Output the [x, y] coordinate of the center of the cell containing the given text.  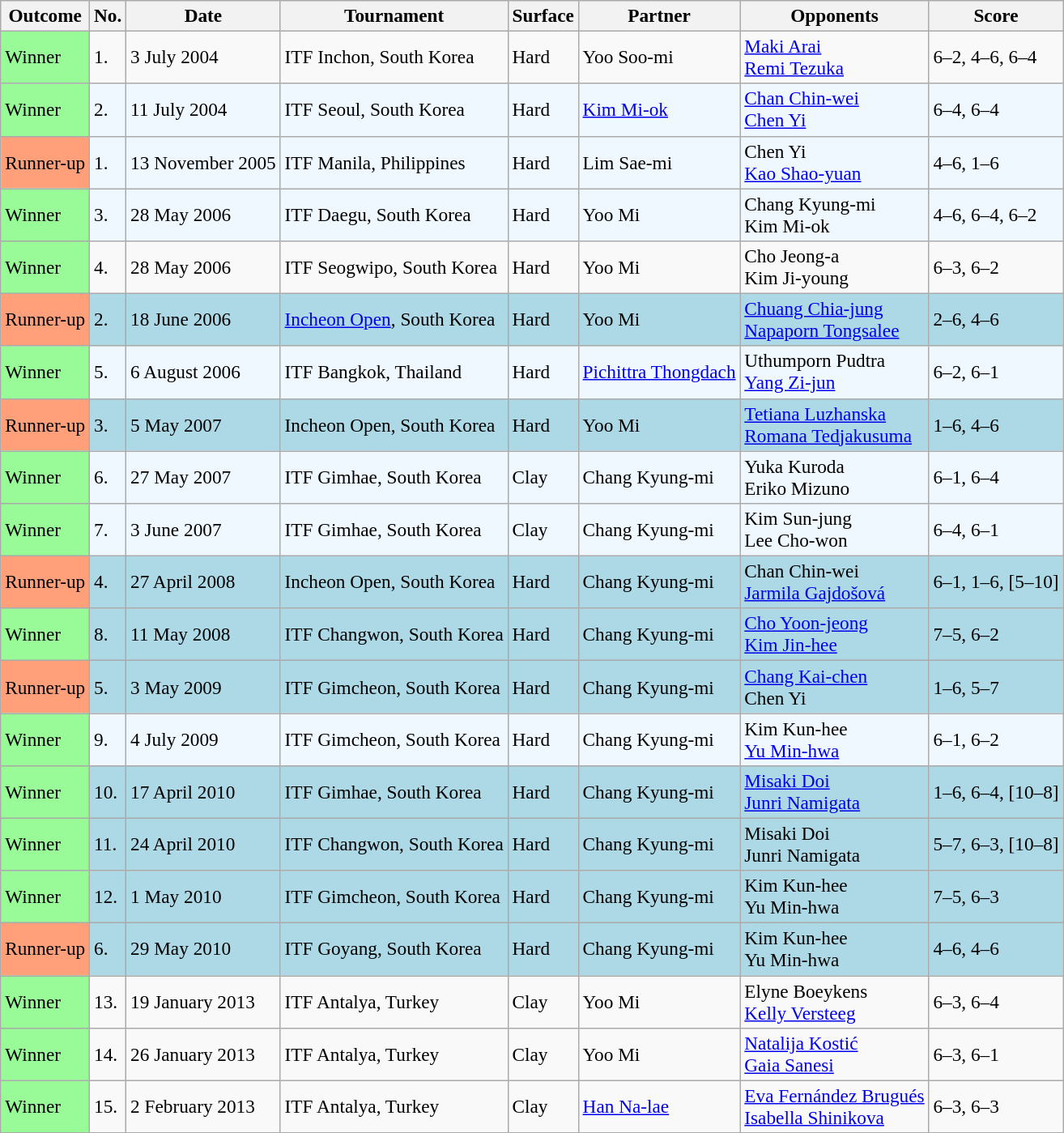
7. [109, 530]
Tournament [394, 15]
4–6, 1–6 [996, 162]
1–6, 4–6 [996, 424]
Cho Jeong-a Kim Ji-young [834, 267]
5–7, 6–3, [10–8] [996, 844]
Chan Chin-wei Jarmila Gajdošová [834, 581]
18 June 2006 [203, 319]
6–1, 6–4 [996, 476]
Opponents [834, 15]
6–3, 6–1 [996, 1054]
1–6, 5–7 [996, 687]
12. [109, 897]
Date [203, 15]
26 January 2013 [203, 1054]
Elyne Boeykens Kelly Versteeg [834, 1001]
ITF Daegu, South Korea [394, 214]
13 November 2005 [203, 162]
Chan Chin-wei Chen Yi [834, 110]
Eva Fernández Brugués Isabella Shinikova [834, 1106]
6–1, 6–2 [996, 739]
No. [109, 15]
6–2, 4–6, 6–4 [996, 57]
14. [109, 1054]
10. [109, 792]
6–4, 6–1 [996, 530]
7–5, 6–2 [996, 635]
Outcome [45, 15]
11 May 2008 [203, 635]
6–3, 6–2 [996, 267]
6–3, 6–4 [996, 1001]
2–6, 4–6 [996, 319]
4 July 2009 [203, 739]
11. [109, 844]
2 February 2013 [203, 1106]
3 June 2007 [203, 530]
Han Na-lae [659, 1106]
27 May 2007 [203, 476]
Yoo Soo-mi [659, 57]
Pichittra Thongdach [659, 373]
ITF Bangkok, Thailand [394, 373]
Surface [543, 15]
Chang Kai-chen Chen Yi [834, 687]
Lim Sae-mi [659, 162]
Partner [659, 15]
6–1, 1–6, [5–10] [996, 581]
Tetiana Luzhanska Romana Tedjakusuma [834, 424]
8. [109, 635]
Chang Kyung-mi Kim Mi-ok [834, 214]
Natalija Kostić Gaia Sanesi [834, 1054]
3 July 2004 [203, 57]
ITF Inchon, South Korea [394, 57]
6–4, 6–4 [996, 110]
24 April 2010 [203, 844]
Uthumporn Pudtra Yang Zi-jun [834, 373]
Kim Mi-ok [659, 110]
6–2, 6–1 [996, 373]
ITF Seoul, South Korea [394, 110]
ITF Manila, Philippines [394, 162]
17 April 2010 [203, 792]
ITF Goyang, South Korea [394, 949]
Yuka Kuroda Eriko Mizuno [834, 476]
3 May 2009 [203, 687]
6–3, 6–3 [996, 1106]
1–6, 6–4, [10–8] [996, 792]
13. [109, 1001]
Kim Sun-jung Lee Cho-won [834, 530]
Chen Yi Kao Shao-yuan [834, 162]
4–6, 6–4, 6–2 [996, 214]
29 May 2010 [203, 949]
4–6, 4–6 [996, 949]
ITF Seogwipo, South Korea [394, 267]
Cho Yoon-jeong Kim Jin-hee [834, 635]
7–5, 6–3 [996, 897]
9. [109, 739]
19 January 2013 [203, 1001]
1 May 2010 [203, 897]
Score [996, 15]
27 April 2008 [203, 581]
15. [109, 1106]
Chuang Chia-jung Napaporn Tongsalee [834, 319]
11 July 2004 [203, 110]
5 May 2007 [203, 424]
6 August 2006 [203, 373]
Maki Arai Remi Tezuka [834, 57]
